From the cell containing the given text, extract its center point as [X, Y] coordinate. 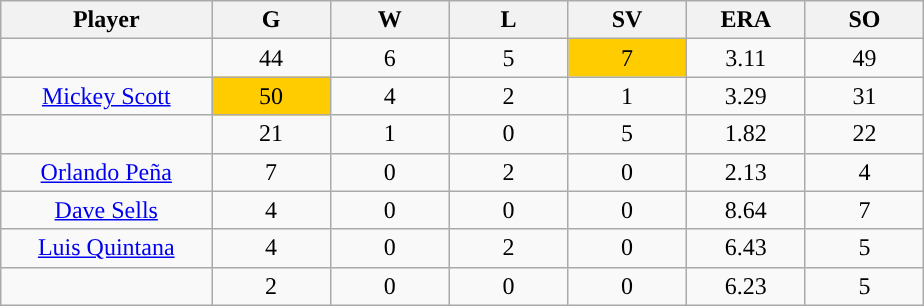
44 [272, 58]
49 [864, 58]
Player [106, 20]
22 [864, 134]
SO [864, 20]
SV [628, 20]
Orlando Peña [106, 172]
3.11 [746, 58]
6.43 [746, 248]
3.29 [746, 96]
2.13 [746, 172]
Mickey Scott [106, 96]
21 [272, 134]
L [508, 20]
W [390, 20]
G [272, 20]
6 [390, 58]
Dave Sells [106, 210]
8.64 [746, 210]
31 [864, 96]
50 [272, 96]
ERA [746, 20]
6.23 [746, 286]
Luis Quintana [106, 248]
1.82 [746, 134]
